Provide the (x, y) coordinate of the cell's center where the given text is located.  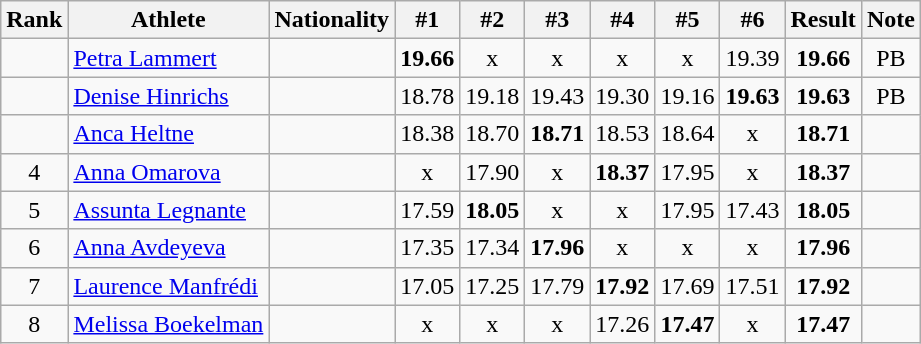
17.05 (428, 286)
19.39 (752, 58)
17.26 (622, 324)
Note (890, 20)
17.25 (492, 286)
19.18 (492, 96)
17.79 (558, 286)
#1 (428, 20)
#3 (558, 20)
17.90 (492, 172)
Athlete (168, 20)
Melissa Boekelman (168, 324)
Nationality (332, 20)
7 (34, 286)
17.69 (688, 286)
18.64 (688, 134)
18.70 (492, 134)
#2 (492, 20)
8 (34, 324)
Assunta Legnante (168, 210)
Petra Lammert (168, 58)
#5 (688, 20)
19.16 (688, 96)
Denise Hinrichs (168, 96)
#4 (622, 20)
Result (823, 20)
6 (34, 248)
17.34 (492, 248)
19.30 (622, 96)
17.51 (752, 286)
Anna Avdeyeva (168, 248)
Rank (34, 20)
#6 (752, 20)
5 (34, 210)
19.43 (558, 96)
Laurence Manfrédi (168, 286)
17.59 (428, 210)
18.38 (428, 134)
18.53 (622, 134)
4 (34, 172)
17.43 (752, 210)
18.78 (428, 96)
Anca Heltne (168, 134)
Anna Omarova (168, 172)
17.35 (428, 248)
